Identify which cell holds the provided text, then report its [X, Y] central coordinate. 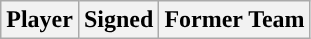
Player [40, 20]
Signed [118, 20]
Former Team [234, 20]
